Search for the cell housing the specified text and yield its (x, y) center coordinate. 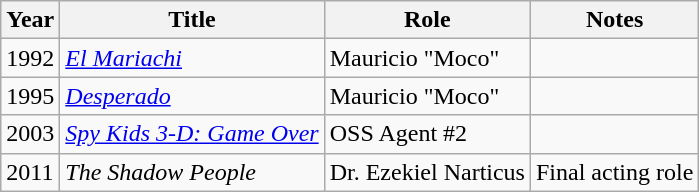
El Mariachi (192, 58)
2011 (30, 172)
2003 (30, 134)
Dr. Ezekiel Narticus (427, 172)
Final acting role (614, 172)
The Shadow People (192, 172)
OSS Agent #2 (427, 134)
Desperado (192, 96)
1992 (30, 58)
Role (427, 20)
1995 (30, 96)
Year (30, 20)
Spy Kids 3-D: Game Over (192, 134)
Title (192, 20)
Notes (614, 20)
